Output the (x, y) coordinate of the center of the cell containing the given text.  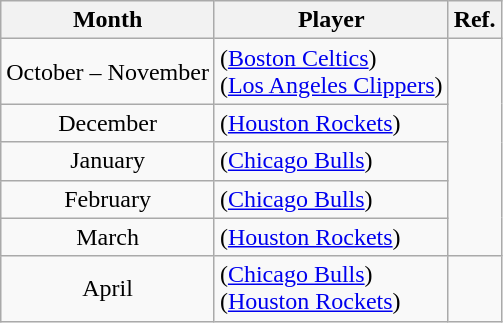
Month (108, 20)
(Chicago Bulls) (Houston Rockets) (331, 288)
April (108, 288)
March (108, 237)
October – November (108, 72)
February (108, 199)
January (108, 161)
Ref. (474, 20)
December (108, 123)
Player (331, 20)
(Boston Celtics) (Los Angeles Clippers) (331, 72)
